Locate the cell with the specified text and output its [X, Y] center coordinate. 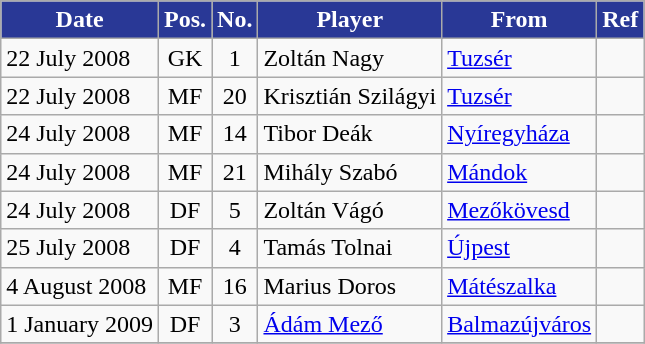
1 [235, 58]
Tibor Deák [350, 134]
Player [350, 20]
14 [235, 134]
Mezőkövesd [520, 210]
4 [235, 248]
Zoltán Vágó [350, 210]
4 August 2008 [80, 286]
Ádám Mező [350, 324]
Zoltán Nagy [350, 58]
From [520, 20]
Pos. [184, 20]
Tamás Tolnai [350, 248]
Marius Doros [350, 286]
Mihály Szabó [350, 172]
25 July 2008 [80, 248]
Nyíregyháza [520, 134]
Újpest [520, 248]
5 [235, 210]
16 [235, 286]
Ref [620, 20]
Mándok [520, 172]
GK [184, 58]
1 January 2009 [80, 324]
21 [235, 172]
Date [80, 20]
No. [235, 20]
20 [235, 96]
Balmazújváros [520, 324]
Mátészalka [520, 286]
3 [235, 324]
Krisztián Szilágyi [350, 96]
